Return the (X, Y) coordinate for the center point of the cell that contains the specified text.  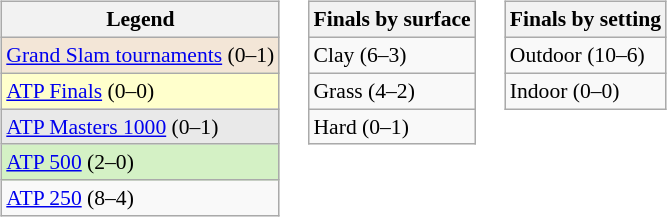
Hard (0–1) (392, 127)
ATP Masters 1000 (0–1) (140, 127)
Grand Slam tournaments (0–1) (140, 55)
Legend (140, 20)
Finals by surface (392, 20)
Finals by setting (586, 20)
Clay (6–3) (392, 55)
Indoor (0–0) (586, 91)
ATP Finals (0–0) (140, 91)
Grass (4–2) (392, 91)
ATP 500 (2–0) (140, 162)
ATP 250 (8–4) (140, 198)
Outdoor (10–6) (586, 55)
